Detect which cell encompasses the target text, then output its (x, y) center coordinate. 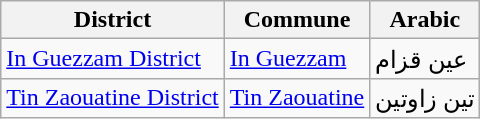
Tin Zaouatine District (113, 98)
In Guezzam (297, 59)
تين زاوتين (425, 98)
Arabic (425, 20)
In Guezzam District (113, 59)
Commune (297, 20)
عين قزام (425, 59)
District (113, 20)
Tin Zaouatine (297, 98)
